Search for the cell housing the specified text and yield its (x, y) center coordinate. 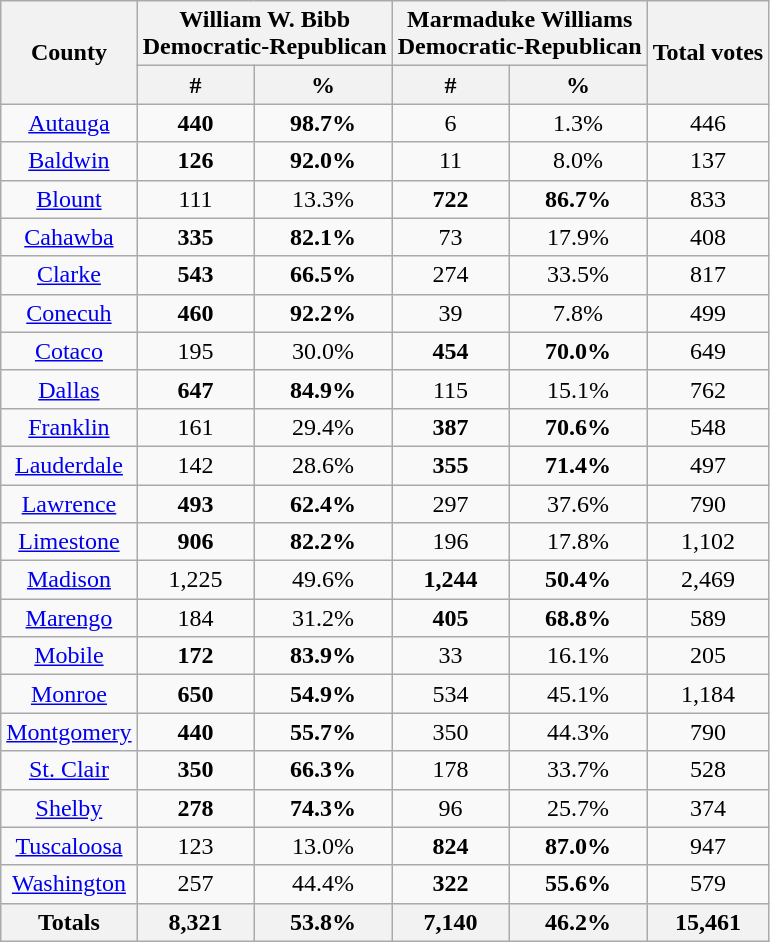
205 (708, 656)
111 (196, 199)
53.8% (323, 922)
454 (450, 351)
Baldwin (69, 161)
73 (450, 237)
82.1% (323, 237)
49.6% (323, 580)
257 (196, 884)
8,321 (196, 922)
534 (450, 694)
722 (450, 199)
172 (196, 656)
County (69, 52)
Madison (69, 580)
71.4% (578, 465)
11 (450, 161)
Tuscaloosa (69, 846)
335 (196, 237)
762 (708, 389)
161 (196, 427)
13.0% (323, 846)
31.2% (323, 618)
1,244 (450, 580)
297 (450, 503)
30.0% (323, 351)
387 (450, 427)
274 (450, 275)
55.7% (323, 732)
33 (450, 656)
98.7% (323, 123)
408 (708, 237)
44.3% (578, 732)
528 (708, 770)
460 (196, 313)
1,102 (708, 542)
66.3% (323, 770)
39 (450, 313)
15,461 (708, 922)
Washington (69, 884)
92.2% (323, 313)
543 (196, 275)
650 (196, 694)
137 (708, 161)
8.0% (578, 161)
Marmaduke WilliamsDemocratic-Republican (520, 34)
68.8% (578, 618)
178 (450, 770)
37.6% (578, 503)
7.8% (578, 313)
25.7% (578, 808)
Conecuh (69, 313)
2,469 (708, 580)
Cotaco (69, 351)
29.4% (323, 427)
142 (196, 465)
Shelby (69, 808)
589 (708, 618)
15.1% (578, 389)
St. Clair (69, 770)
6 (450, 123)
184 (196, 618)
374 (708, 808)
947 (708, 846)
Monroe (69, 694)
87.0% (578, 846)
28.6% (323, 465)
278 (196, 808)
17.9% (578, 237)
54.9% (323, 694)
Marengo (69, 618)
46.2% (578, 922)
44.4% (323, 884)
33.7% (578, 770)
355 (450, 465)
Mobile (69, 656)
70.0% (578, 351)
33.5% (578, 275)
647 (196, 389)
84.9% (323, 389)
45.1% (578, 694)
195 (196, 351)
126 (196, 161)
405 (450, 618)
548 (708, 427)
493 (196, 503)
579 (708, 884)
1,225 (196, 580)
123 (196, 846)
Limestone (69, 542)
Blount (69, 199)
Lauderdale (69, 465)
William W. BibbDemocratic-Republican (264, 34)
817 (708, 275)
Montgomery (69, 732)
322 (450, 884)
50.4% (578, 580)
Lawrence (69, 503)
7,140 (450, 922)
446 (708, 123)
1.3% (578, 123)
Total votes (708, 52)
70.6% (578, 427)
16.1% (578, 656)
115 (450, 389)
Dallas (69, 389)
86.7% (578, 199)
Totals (69, 922)
55.6% (578, 884)
Franklin (69, 427)
83.9% (323, 656)
196 (450, 542)
74.3% (323, 808)
833 (708, 199)
824 (450, 846)
17.8% (578, 542)
96 (450, 808)
Autauga (69, 123)
62.4% (323, 503)
13.3% (323, 199)
92.0% (323, 161)
497 (708, 465)
649 (708, 351)
1,184 (708, 694)
Clarke (69, 275)
499 (708, 313)
66.5% (323, 275)
906 (196, 542)
Cahawba (69, 237)
82.2% (323, 542)
